Pinpoint the cell where the given text exists, returning its (x, y) midpoint coordinate. 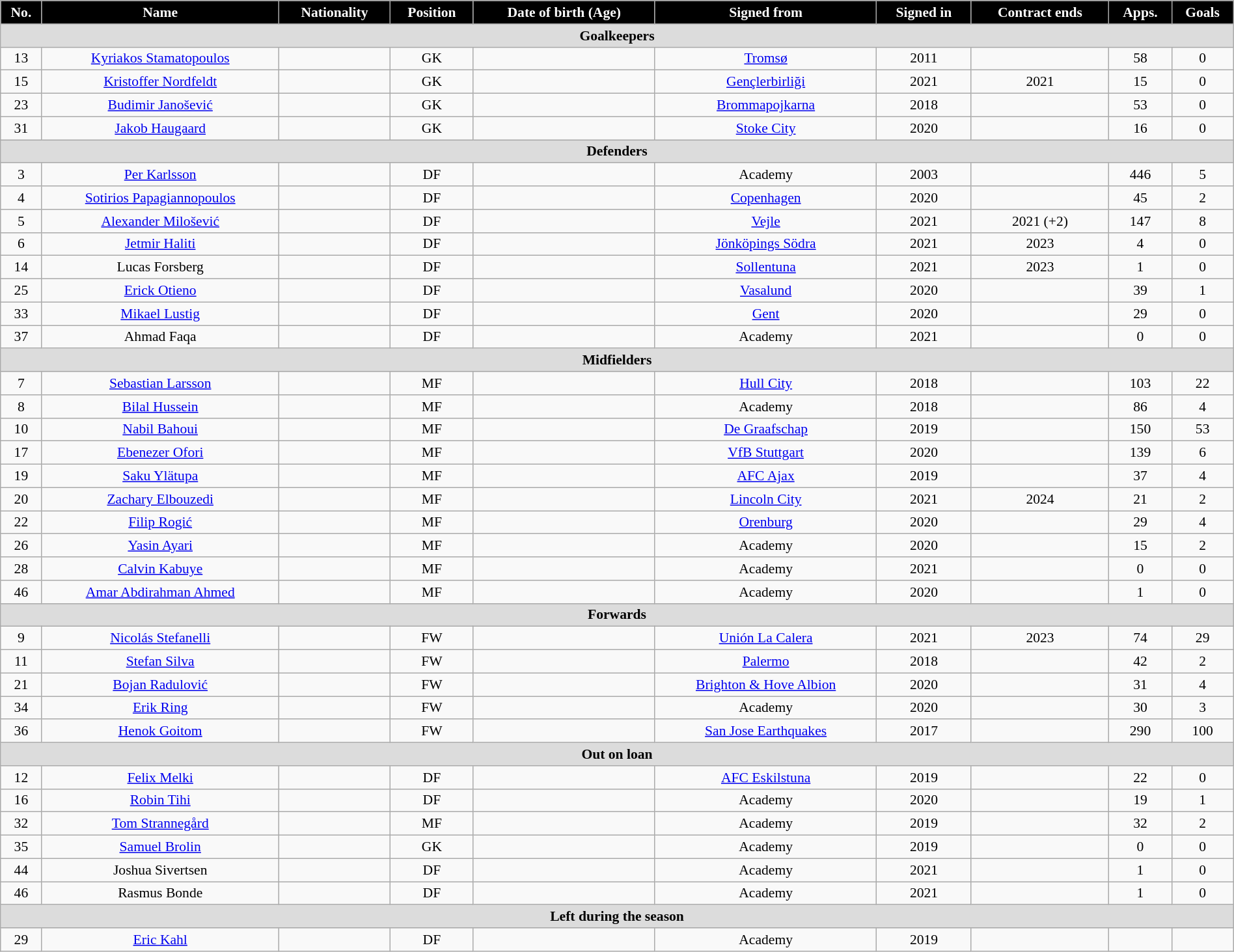
Stoke City (765, 128)
Jetmir Haliti (160, 244)
San Jose Earthquakes (765, 731)
Jönköpings Södra (765, 244)
Zachary Elbouzedi (160, 499)
Defenders (617, 152)
Out on loan (617, 754)
Copenhagen (765, 198)
Forwards (617, 615)
446 (1140, 175)
Sebastian Larsson (160, 383)
Tromsø (765, 59)
2011 (924, 59)
Felix Melki (160, 778)
58 (1140, 59)
103 (1140, 383)
AFC Ajax (765, 476)
2017 (924, 731)
Gençlerbirliği (765, 82)
86 (1140, 407)
No. (21, 12)
De Graafschap (765, 429)
Bilal Hussein (160, 407)
Bojan Radulović (160, 685)
28 (21, 569)
Midfielders (617, 360)
Samuel Brolin (160, 847)
Sotirios Papagiannopoulos (160, 198)
Budimir Janošević (160, 105)
20 (21, 499)
Name (160, 12)
Alexander Milošević (160, 221)
36 (21, 731)
Signed from (765, 12)
Jakob Haugaard (160, 128)
Erik Ring (160, 708)
Eric Kahl (160, 940)
Brighton & Hove Albion (765, 685)
Goals (1203, 12)
Nabil Bahoui (160, 429)
Date of birth (Age) (564, 12)
Orenburg (765, 523)
30 (1140, 708)
Kristoffer Nordfeldt (160, 82)
Ahmad Faqa (160, 337)
Calvin Kabuye (160, 569)
AFC Eskilstuna (765, 778)
Filip Rogić (160, 523)
Gent (765, 314)
9 (21, 638)
39 (1140, 291)
Nationality (335, 12)
150 (1140, 429)
Goalkeepers (617, 36)
Saku Ylätupa (160, 476)
23 (21, 105)
Joshua Sivertsen (160, 870)
Unión La Calera (765, 638)
44 (21, 870)
17 (21, 453)
12 (21, 778)
Signed in (924, 12)
Apps. (1140, 12)
35 (21, 847)
Yasin Ayari (160, 546)
Contract ends (1040, 12)
Henok Goitom (160, 731)
42 (1140, 662)
Vasalund (765, 291)
147 (1140, 221)
34 (21, 708)
139 (1140, 453)
33 (21, 314)
Sollentuna (765, 267)
290 (1140, 731)
45 (1140, 198)
Robin Tihi (160, 800)
10 (21, 429)
Lucas Forsberg (160, 267)
Stefan Silva (160, 662)
2003 (924, 175)
Tom Strannegård (160, 824)
Rasmus Bonde (160, 893)
Left during the season (617, 917)
2021 (+2) (1040, 221)
Kyriakos Stamatopoulos (160, 59)
Mikael Lustig (160, 314)
Vejle (765, 221)
2024 (1040, 499)
Hull City (765, 383)
25 (21, 291)
13 (21, 59)
14 (21, 267)
100 (1203, 731)
Palermo (765, 662)
VfB Stuttgart (765, 453)
11 (21, 662)
Brommapojkarna (765, 105)
Ebenezer Ofori (160, 453)
Per Karlsson (160, 175)
26 (21, 546)
Position (432, 12)
7 (21, 383)
74 (1140, 638)
Nicolás Stefanelli (160, 638)
Amar Abdirahman Ahmed (160, 592)
Lincoln City (765, 499)
Erick Otieno (160, 291)
